Output the [X, Y] coordinate of the center of the cell containing the given text.  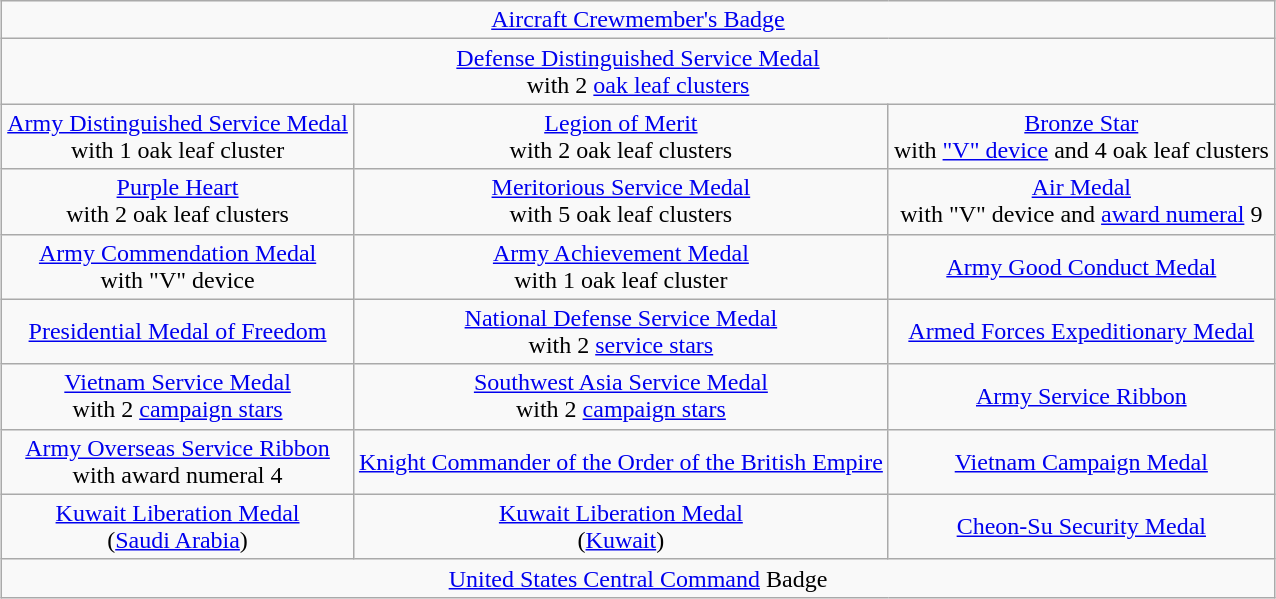
Bronze Star with "V" device and 4 oak leaf clusters [1081, 136]
Army Achievement Medal with 1 oak leaf cluster [620, 266]
Kuwait Liberation Medal (Kuwait) [620, 526]
Presidential Medal of Freedom [178, 332]
National Defense Service Medal with 2 service stars [620, 332]
Purple Heart with 2 oak leaf clusters [178, 202]
Kuwait Liberation Medal (Saudi Arabia) [178, 526]
Air Medal with "V" device and award numeral 9 [1081, 202]
Aircraft Crewmember's Badge [638, 20]
Meritorious Service Medal with 5 oak leaf clusters [620, 202]
Knight Commander of the Order of the British Empire [620, 462]
Army Distinguished Service Medal with 1 oak leaf cluster [178, 136]
Army Overseas Service Ribbon with award numeral 4 [178, 462]
United States Central Command Badge [638, 578]
Army Good Conduct Medal [1081, 266]
Southwest Asia Service Medal with 2 campaign stars [620, 396]
Vietnam Service Medal with 2 campaign stars [178, 396]
Army Service Ribbon [1081, 396]
Legion of Merit with 2 oak leaf clusters [620, 136]
Cheon-Su Security Medal [1081, 526]
Army Commendation Medal with "V" device [178, 266]
Armed Forces Expeditionary Medal [1081, 332]
Vietnam Campaign Medal [1081, 462]
Defense Distinguished Service Medal with 2 oak leaf clusters [638, 72]
